Detect which cell encompasses the target text, then output its (x, y) center coordinate. 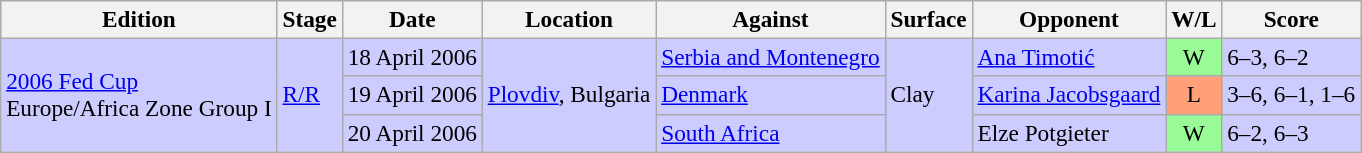
Surface (928, 19)
Against (770, 19)
Score (1292, 19)
Stage (310, 19)
South Africa (770, 133)
Location (568, 19)
2006 Fed Cup Europe/Africa Zone Group I (139, 94)
18 April 2006 (412, 57)
L (1194, 95)
Date (412, 19)
Edition (139, 19)
R/R (310, 94)
Serbia and Montenegro (770, 57)
3–6, 6–1, 1–6 (1292, 95)
20 April 2006 (412, 133)
6–2, 6–3 (1292, 133)
Denmark (770, 95)
Elze Potgieter (1069, 133)
6–3, 6–2 (1292, 57)
Clay (928, 94)
W/L (1194, 19)
Plovdiv, Bulgaria (568, 94)
19 April 2006 (412, 95)
Ana Timotić (1069, 57)
Karina Jacobsgaard (1069, 95)
Opponent (1069, 19)
